Find where the given text appears and provide that cell's center as [x, y] coordinate. 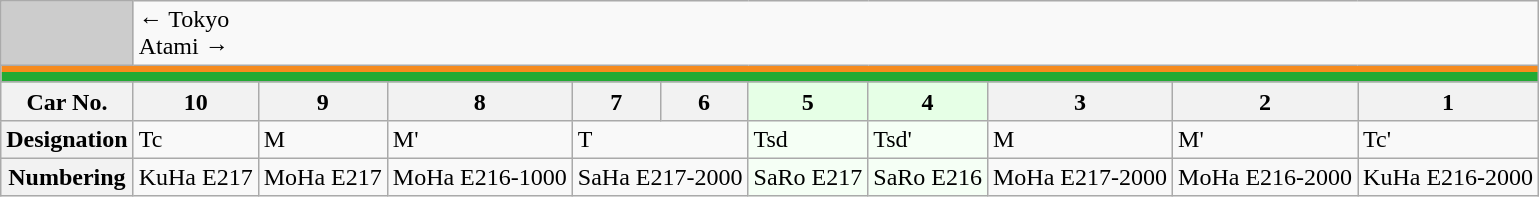
Tc' [1448, 139]
Car No. [67, 101]
T [660, 139]
Tsd [808, 139]
SaRo E217 [808, 177]
KuHa E217 [196, 177]
Tc [196, 139]
9 [322, 101]
2 [1266, 101]
6 [704, 101]
SaRo E216 [928, 177]
MoHa E217 [322, 177]
MoHa E217-2000 [1080, 177]
3 [1080, 101]
KuHa E216-2000 [1448, 177]
← TokyoAtami → [836, 34]
7 [616, 101]
MoHa E216-2000 [1266, 177]
5 [808, 101]
1 [1448, 101]
Designation [67, 139]
8 [480, 101]
4 [928, 101]
SaHa E217-2000 [660, 177]
10 [196, 101]
MoHa E216-1000 [480, 177]
Tsd' [928, 139]
Numbering [67, 177]
